Detect which cell encompasses the target text, then output its [x, y] center coordinate. 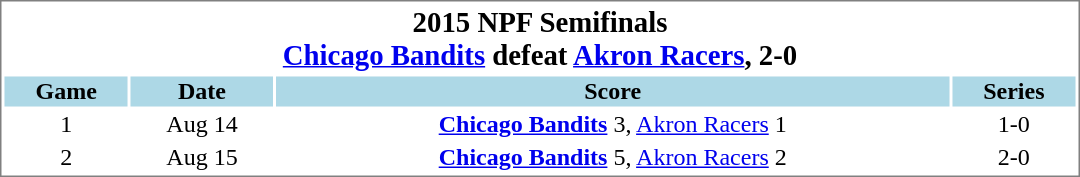
Score [612, 91]
Game [66, 91]
Chicago Bandits 3, Akron Racers 1 [612, 125]
Series [1014, 91]
Date [202, 91]
Chicago Bandits 5, Akron Racers 2 [612, 157]
Aug 15 [202, 157]
1-0 [1014, 125]
2-0 [1014, 157]
2 [66, 157]
2015 NPF SemifinalsChicago Bandits defeat Akron Racers, 2-0 [540, 38]
Aug 14 [202, 125]
1 [66, 125]
